Search for the cell housing the specified text and yield its [x, y] center coordinate. 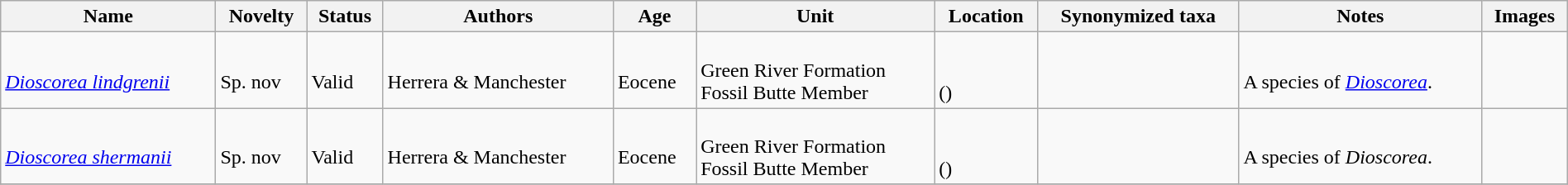
Name [108, 17]
Authors [498, 17]
Location [986, 17]
Unit [815, 17]
Novelty [261, 17]
Synonymized taxa [1138, 17]
Age [654, 17]
Notes [1360, 17]
Images [1525, 17]
Status [345, 17]
Dioscorea shermanii [108, 146]
Dioscorea lindgrenii [108, 70]
